For the text-containing cell, return its midpoint in (x, y) coordinate format. 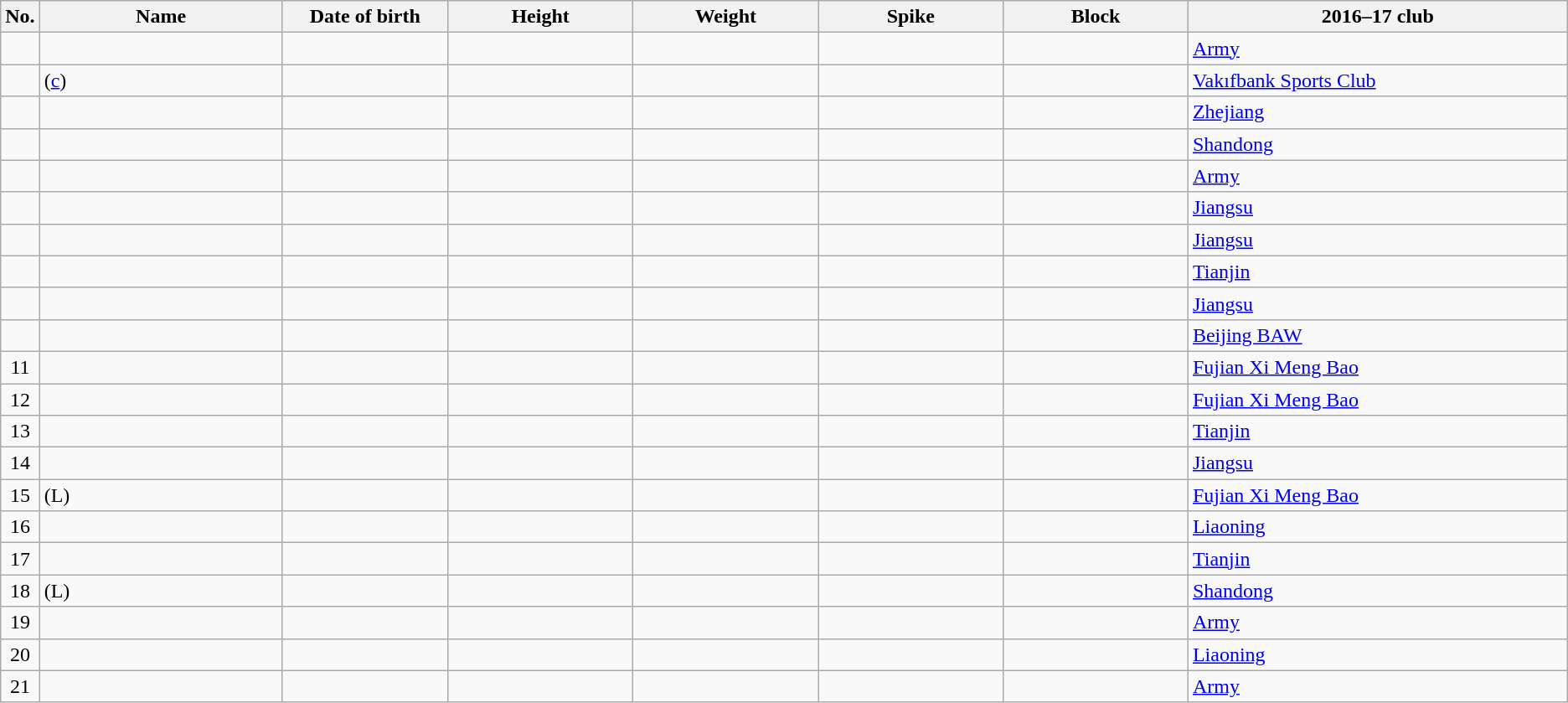
13 (20, 432)
Vakıfbank Sports Club (1377, 80)
18 (20, 591)
Beijing BAW (1377, 335)
(c) (161, 80)
12 (20, 400)
Height (539, 17)
17 (20, 559)
2016–17 club (1377, 17)
Weight (725, 17)
Block (1096, 17)
16 (20, 527)
Name (161, 17)
Date of birth (365, 17)
14 (20, 463)
11 (20, 367)
No. (20, 17)
19 (20, 623)
Zhejiang (1377, 112)
Spike (911, 17)
21 (20, 686)
15 (20, 495)
20 (20, 654)
